Identify which cell holds the provided text, then report its (X, Y) central coordinate. 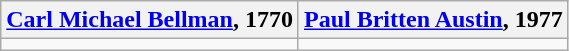
Paul Britten Austin, 1977 (433, 20)
Carl Michael Bellman, 1770 (150, 20)
